Extract the [x, y] coordinate from the center of the cell holding the provided text.  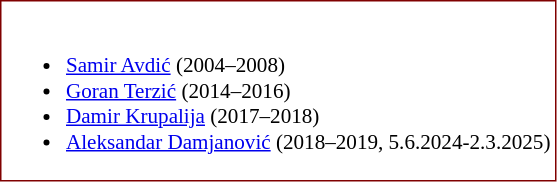
Samir Avdić (2004–2008) Goran Terzić (2014–2016) Damir Krupalija (2017–2018) Aleksandar Damjanović (2018–2019, 5.6.2024-2.3.2025) [278, 90]
